Provide the [x, y] coordinate of the cell's center where the given text is located.  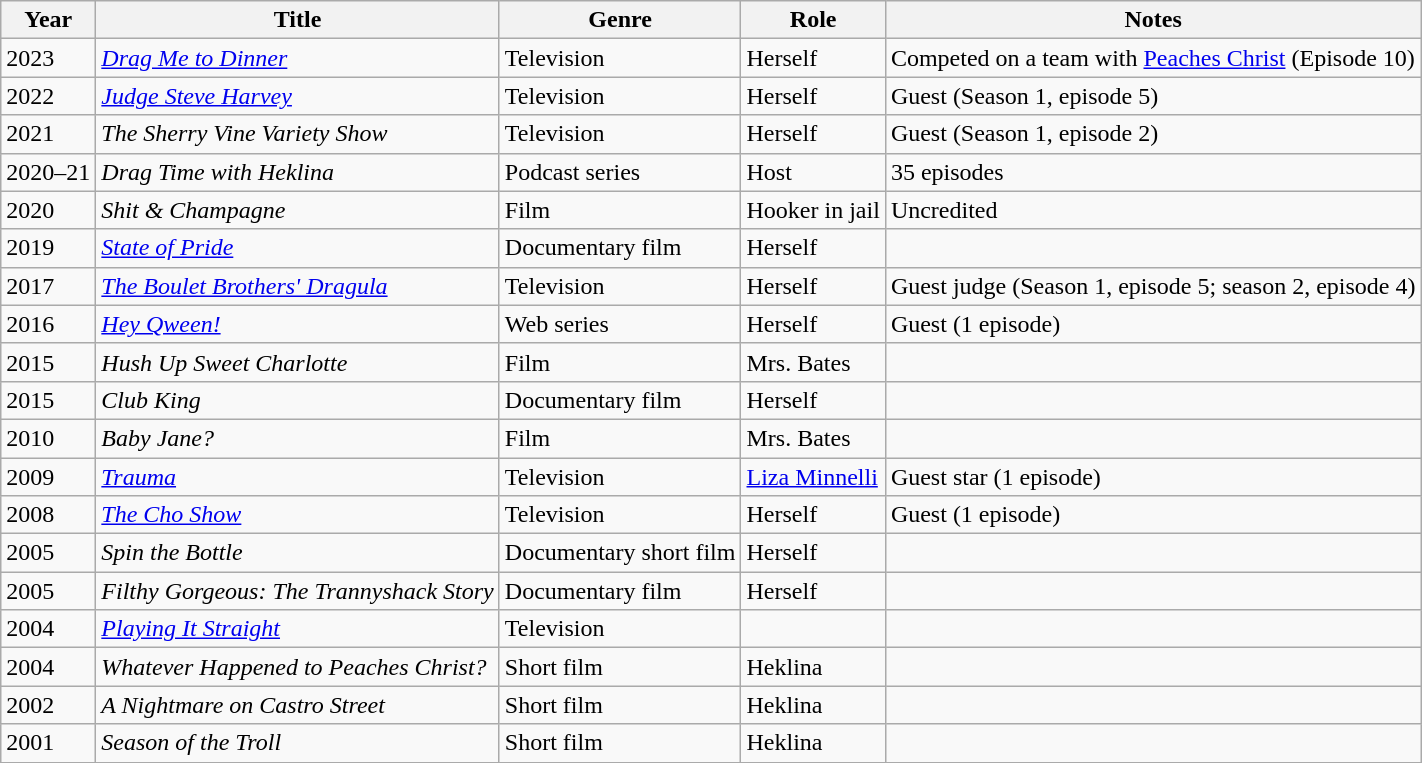
Liza Minnelli [813, 477]
Drag Time with Heklina [298, 172]
Whatever Happened to Peaches Christ? [298, 667]
2023 [48, 58]
Hush Up Sweet Charlotte [298, 362]
Judge Steve Harvey [298, 96]
2017 [48, 286]
Documentary short film [620, 553]
Competed on a team with Peaches Christ (Episode 10) [1153, 58]
Web series [620, 324]
Genre [620, 20]
Role [813, 20]
Year [48, 20]
Baby Jane? [298, 438]
The Cho Show [298, 515]
2021 [48, 134]
Notes [1153, 20]
Shit & Champagne [298, 210]
Guest star (1 episode) [1153, 477]
The Boulet Brothers' Dragula [298, 286]
Hooker in jail [813, 210]
Host [813, 172]
Playing It Straight [298, 629]
Spin the Bottle [298, 553]
2020–21 [48, 172]
2001 [48, 743]
2008 [48, 515]
Guest (Season 1, episode 2) [1153, 134]
2022 [48, 96]
Hey Qween! [298, 324]
Guest judge (Season 1, episode 5; season 2, episode 4) [1153, 286]
A Nightmare on Castro Street [298, 705]
2016 [48, 324]
Title [298, 20]
Uncredited [1153, 210]
Guest (Season 1, episode 5) [1153, 96]
The Sherry Vine Variety Show [298, 134]
2002 [48, 705]
State of Pride [298, 248]
2010 [48, 438]
Filthy Gorgeous: The Trannyshack Story [298, 591]
Trauma [298, 477]
35 episodes [1153, 172]
Podcast series [620, 172]
2009 [48, 477]
Drag Me to Dinner [298, 58]
2020 [48, 210]
Club King [298, 400]
2019 [48, 248]
Season of the Troll [298, 743]
